For the text-containing cell, return its midpoint in [x, y] coordinate format. 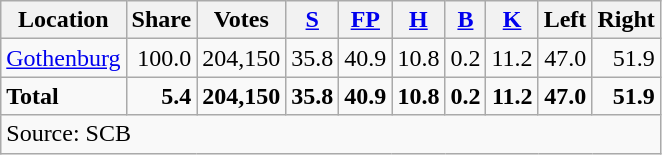
Left [565, 20]
K [512, 20]
B [466, 20]
Source: SCB [331, 134]
H [418, 20]
5.4 [162, 96]
Location [64, 20]
Right [626, 20]
Votes [242, 20]
100.0 [162, 58]
Share [162, 20]
S [312, 20]
Gothenburg [64, 58]
FP [366, 20]
Total [64, 96]
